Detect which cell encompasses the target text, then output its [X, Y] center coordinate. 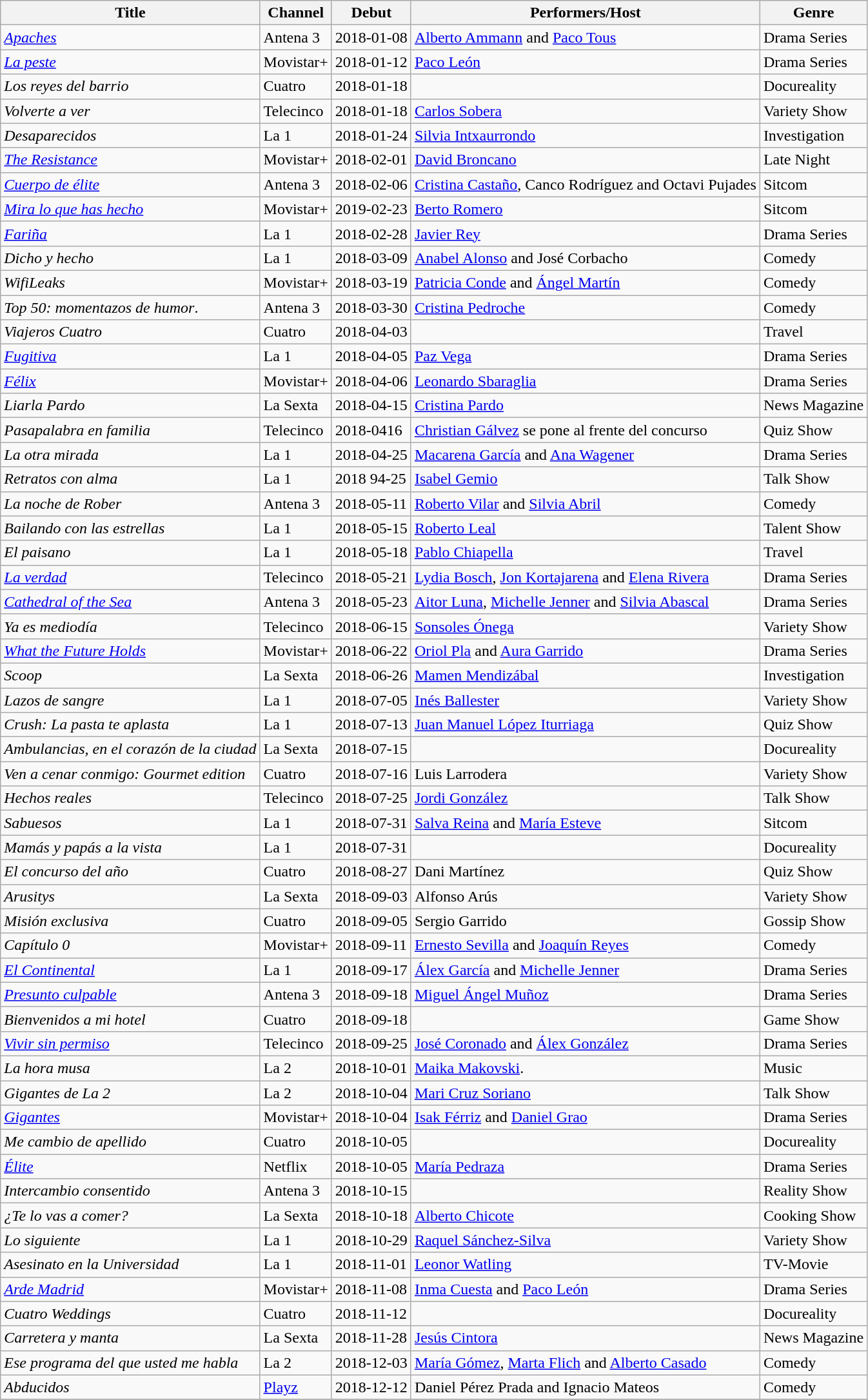
Lo siguiente [130, 1240]
2018-09-17 [371, 970]
2018-06-26 [371, 675]
Roberto Vilar and Silvia Abril [586, 504]
Isabel Gemio [586, 479]
Cuatro Weddings [130, 1314]
La noche de Rober [130, 504]
2018-10-15 [371, 1191]
2018-03-19 [371, 282]
Inés Ballester [586, 700]
2018-09-11 [371, 945]
2018-05-11 [371, 504]
Mira lo que has hecho [130, 209]
Anabel Alonso and José Corbacho [586, 258]
2018-05-18 [371, 553]
Oriol Pla and Aura Garrido [586, 651]
Luis Larrodera [586, 774]
Javier Rey [586, 233]
2018-10-01 [371, 1068]
Arde Madrid [130, 1289]
El concurso del año [130, 872]
2018-01-08 [371, 37]
Cooking Show [813, 1216]
2018-04-05 [371, 357]
¿Te lo vas a comer? [130, 1216]
Ernesto Sevilla and Joaquín Reyes [586, 945]
2018-10-29 [371, 1240]
Ya es mediodía [130, 626]
Misión exclusiva [130, 921]
Leonardo Sbaraglia [586, 381]
Alberto Ammann and Paco Tous [586, 37]
2018-12-12 [371, 1387]
2018-06-22 [371, 651]
Ambulancias, en el corazón de la ciudad [130, 749]
2018-04-25 [371, 455]
Juan Manuel López Iturriaga [586, 725]
2018-04-15 [371, 406]
2018-11-28 [371, 1338]
2018-09-25 [371, 1043]
Miguel Ángel Muñoz [586, 994]
Berto Romero [586, 209]
Music [813, 1068]
Daniel Pérez Prada and Ignacio Mateos [586, 1387]
2018-05-23 [371, 602]
Pablo Chiapella [586, 553]
La hora musa [130, 1068]
2018-05-21 [371, 577]
Crush: La pasta te aplasta [130, 725]
2018-01-12 [371, 62]
2018-11-01 [371, 1265]
El paisano [130, 553]
Sabuesos [130, 823]
Playz [295, 1387]
Hechos reales [130, 798]
Inma Cuesta and Paco León [586, 1289]
Channel [295, 13]
Maika Makovski. [586, 1068]
Fariña [130, 233]
Talent Show [813, 528]
Cristina Pedroche [586, 308]
Leonor Watling [586, 1265]
2018-07-16 [371, 774]
Bailando con las estrellas [130, 528]
2018-02-01 [371, 160]
2018-10-18 [371, 1216]
2018-07-05 [371, 700]
Ven a cenar conmigo: Gourmet edition [130, 774]
Sonsoles Ónega [586, 626]
Félix [130, 381]
2019-02-23 [371, 209]
Silvia Intxaurrondo [586, 135]
Bienvenidos a mi hotel [130, 1019]
Mari Cruz Soriano [586, 1093]
Asesinato en la Universidad [130, 1265]
Intercambio consentido [130, 1191]
Sergio Garrido [586, 921]
Los reyes del barrio [130, 86]
2018-03-30 [371, 308]
Christian Gálvez se pone al frente del concurso [586, 430]
Álex García and Michelle Jenner [586, 970]
2018-05-15 [371, 528]
2018 94-25 [371, 479]
Alberto Chicote [586, 1216]
Apaches [130, 37]
Dicho y hecho [130, 258]
2018-01-24 [371, 135]
TV-Movie [813, 1265]
La verdad [130, 577]
Top 50: momentazos de humor. [130, 308]
Patricia Conde and Ángel Martín [586, 282]
Debut [371, 13]
What the Future Holds [130, 651]
María Pedraza [586, 1167]
Mamen Mendizábal [586, 675]
Lazos de sangre [130, 700]
2018-08-27 [371, 872]
José Coronado and Álex González [586, 1043]
Viajeros Cuatro [130, 332]
2018-04-06 [371, 381]
La otra mirada [130, 455]
Genre [813, 13]
Salva Reina and María Esteve [586, 823]
Lydia Bosch, Jon Kortajarena and Elena Rivera [586, 577]
Late Night [813, 160]
Cuerpo de élite [130, 184]
Gigantes de La 2 [130, 1093]
Cristina Castaño, Canco Rodríguez and Octavi Pujades [586, 184]
Jordi González [586, 798]
Aitor Luna, Michelle Jenner and Silvia Abascal [586, 602]
2018-04-03 [371, 332]
2018-02-28 [371, 233]
2018-02-06 [371, 184]
Macarena García and Ana Wagener [586, 455]
Roberto Leal [586, 528]
El Continental [130, 970]
2018-0416 [371, 430]
Reality Show [813, 1191]
Raquel Sánchez-Silva [586, 1240]
2018-03-09 [371, 258]
2018-06-15 [371, 626]
Ese programa del que usted me habla [130, 1363]
Presunto culpable [130, 994]
2018-11-12 [371, 1314]
Pasapalabra en familia [130, 430]
Capítulo 0 [130, 945]
Performers/Host [586, 13]
Paz Vega [586, 357]
Cristina Pardo [586, 406]
The Resistance [130, 160]
Netflix [295, 1167]
La peste [130, 62]
Scoop [130, 675]
2018-07-15 [371, 749]
María Gómez, Marta Flich and Alberto Casado [586, 1363]
2018-07-13 [371, 725]
Vivir sin permiso [130, 1043]
Me cambio de apellido [130, 1142]
2018-07-25 [371, 798]
2018-09-05 [371, 921]
Game Show [813, 1019]
Mamás y papás a la vista [130, 847]
Élite [130, 1167]
2018-12-03 [371, 1363]
Arusitys [130, 896]
Volverte a ver [130, 111]
Jesús Cintora [586, 1338]
WifiLeaks [130, 282]
Title [130, 13]
Carretera y manta [130, 1338]
Paco León [586, 62]
2018-11-08 [371, 1289]
Cathedral of the Sea [130, 602]
Gossip Show [813, 921]
Gigantes [130, 1118]
Retratos con alma [130, 479]
Alfonso Arús [586, 896]
Fugitiva [130, 357]
Abducidos [130, 1387]
Carlos Sobera [586, 111]
Desaparecidos [130, 135]
2018-09-03 [371, 896]
Dani Martínez [586, 872]
David Broncano [586, 160]
Isak Férriz and Daniel Grao [586, 1118]
Liarla Pardo [130, 406]
